Output the (x, y) coordinate of the center of the cell containing the given text.  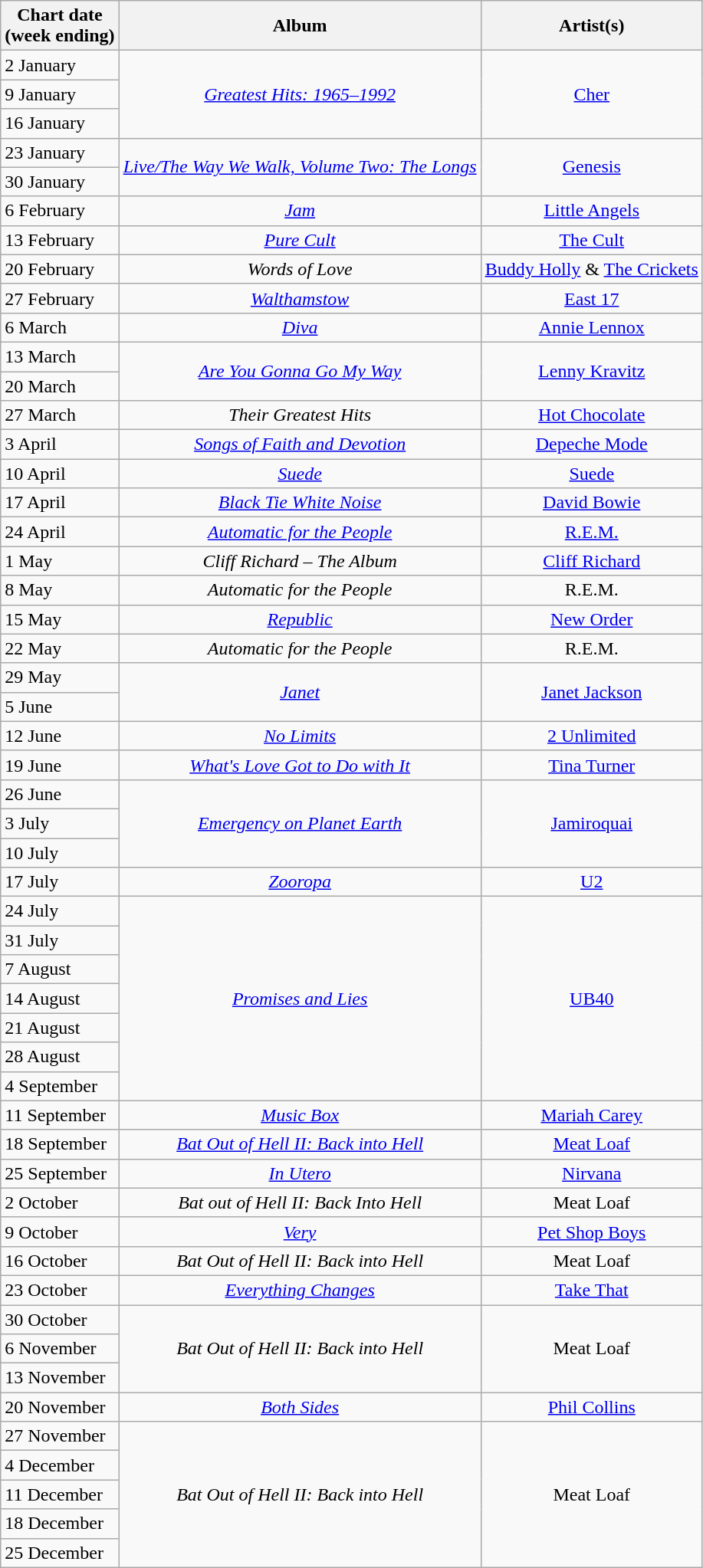
Janet Jackson (592, 692)
The Cult (592, 240)
27 March (60, 415)
29 May (60, 677)
13 February (60, 240)
18 September (60, 1144)
10 July (60, 853)
15 May (60, 619)
8 May (60, 590)
12 June (60, 736)
20 March (60, 385)
Depeche Mode (592, 444)
Bat out of Hell II: Back Into Hell (300, 1202)
Diva (300, 327)
Nirvana (592, 1173)
What's Love Got to Do with It (300, 765)
Phil Collins (592, 1407)
20 November (60, 1407)
23 October (60, 1290)
Mariah Carey (592, 1115)
Words of Love (300, 269)
Live/The Way We Walk, Volume Two: The Longs (300, 167)
Promises and Lies (300, 999)
23 January (60, 153)
Their Greatest Hits (300, 415)
Pet Shop Boys (592, 1232)
19 June (60, 765)
10 April (60, 474)
25 December (60, 1553)
17 April (60, 503)
9 January (60, 94)
East 17 (592, 298)
Genesis (592, 167)
Republic (300, 619)
Walthamstow (300, 298)
Annie Lennox (592, 327)
Chart date(week ending) (60, 26)
9 October (60, 1232)
UB40 (592, 999)
30 January (60, 182)
Hot Chocolate (592, 415)
6 March (60, 327)
Emergency on Planet Earth (300, 823)
24 July (60, 911)
20 February (60, 269)
Everything Changes (300, 1290)
2 January (60, 65)
5 June (60, 707)
Cliff Richard (592, 561)
3 April (60, 444)
13 March (60, 356)
Buddy Holly & The Crickets (592, 269)
26 June (60, 794)
16 January (60, 123)
No Limits (300, 736)
30 October (60, 1319)
Jamiroquai (592, 823)
16 October (60, 1261)
27 February (60, 298)
1 May (60, 561)
31 July (60, 940)
2 October (60, 1202)
Album (300, 26)
Tina Turner (592, 765)
Cher (592, 94)
11 December (60, 1494)
Music Box (300, 1115)
27 November (60, 1436)
Zooropa (300, 882)
Artist(s) (592, 26)
7 August (60, 969)
25 September (60, 1173)
Very (300, 1232)
17 July (60, 882)
Pure Cult (300, 240)
Lenny Kravitz (592, 371)
Jam (300, 211)
Black Tie White Noise (300, 503)
New Order (592, 619)
U2 (592, 882)
6 November (60, 1349)
Little Angels (592, 211)
Songs of Faith and Devotion (300, 444)
21 August (60, 1028)
13 November (60, 1378)
24 April (60, 532)
2 Unlimited (592, 736)
Janet (300, 692)
11 September (60, 1115)
14 August (60, 999)
18 December (60, 1524)
22 May (60, 648)
David Bowie (592, 503)
3 July (60, 823)
4 December (60, 1465)
4 September (60, 1086)
Cliff Richard – The Album (300, 561)
In Utero (300, 1173)
Are You Gonna Go My Way (300, 371)
Both Sides (300, 1407)
Take That (592, 1290)
6 February (60, 211)
Greatest Hits: 1965–1992 (300, 94)
28 August (60, 1057)
